Provide the [x, y] coordinate of the cell's center where the given text is located.  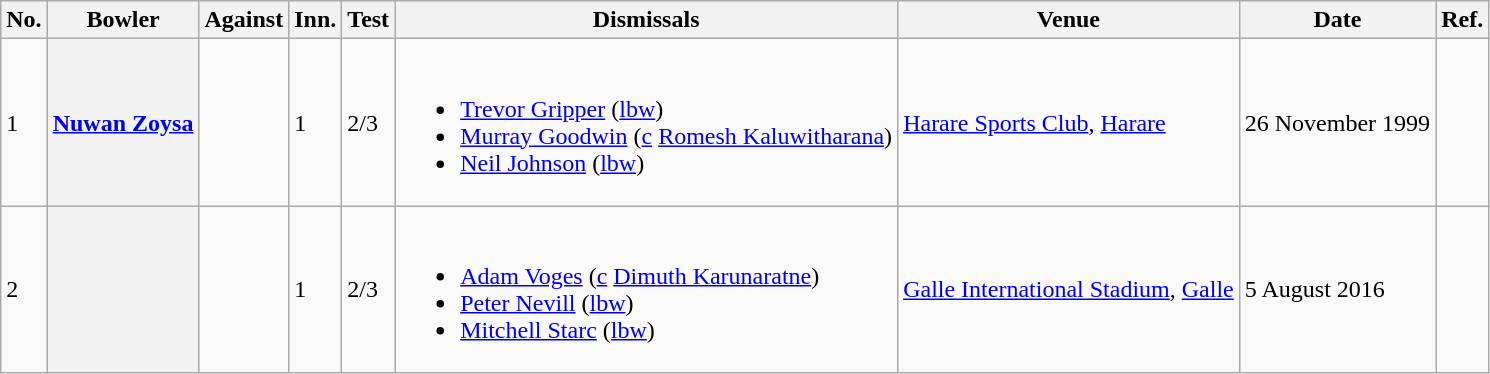
Against [244, 20]
Trevor Gripper (lbw)Murray Goodwin (c Romesh Kaluwitharana)Neil Johnson (lbw) [646, 122]
Venue [1069, 20]
Dismissals [646, 20]
5 August 2016 [1337, 290]
Ref. [1462, 20]
No. [24, 20]
Bowler [123, 20]
Date [1337, 20]
Harare Sports Club, Harare [1069, 122]
26 November 1999 [1337, 122]
Galle International Stadium, Galle [1069, 290]
Adam Voges (c Dimuth Karunaratne)Peter Nevill (lbw)Mitchell Starc (lbw) [646, 290]
Inn. [316, 20]
Test [368, 20]
Nuwan Zoysa [123, 122]
2 [24, 290]
